Detect which cell encompasses the target text, then output its (x, y) center coordinate. 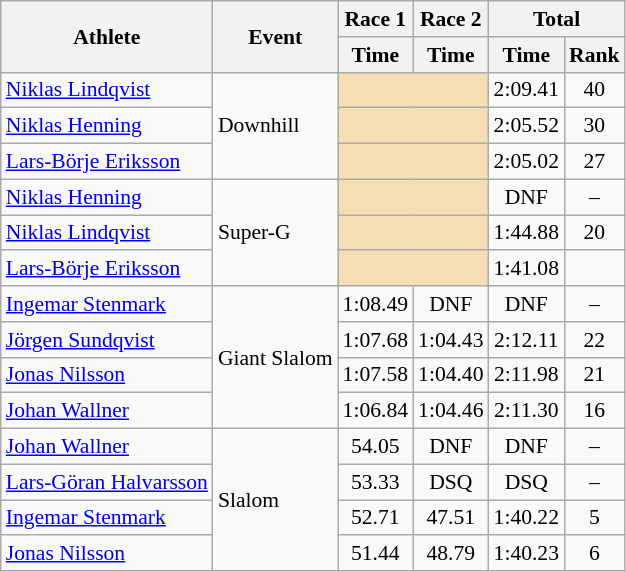
1:07.58 (376, 375)
1:04.46 (450, 411)
Event (276, 36)
5 (594, 518)
2:11.98 (526, 375)
Race 1 (376, 19)
1:40.22 (526, 518)
Downhill (276, 126)
52.71 (376, 518)
48.79 (450, 554)
1:40.23 (526, 554)
16 (594, 411)
Jörgen Sundqvist (107, 340)
1:04.43 (450, 340)
1:41.08 (526, 269)
6 (594, 554)
2:09.41 (526, 90)
53.33 (376, 482)
1:08.49 (376, 304)
Race 2 (450, 19)
21 (594, 375)
30 (594, 126)
40 (594, 90)
Slalom (276, 500)
Giant Slalom (276, 357)
54.05 (376, 447)
1:07.68 (376, 340)
Lars-Göran Halvarsson (107, 482)
2:12.11 (526, 340)
47.51 (450, 518)
2:11.30 (526, 411)
1:06.84 (376, 411)
Rank (594, 55)
51.44 (376, 554)
1:04.40 (450, 375)
Athlete (107, 36)
27 (594, 162)
20 (594, 233)
2:05.02 (526, 162)
Super-G (276, 232)
22 (594, 340)
2:05.52 (526, 126)
1:44.88 (526, 233)
Total (557, 19)
